For the text-containing cell, return its midpoint in [X, Y] coordinate format. 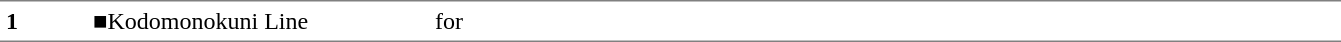
■Kodomonokuni Line [258, 21]
for [885, 21]
1 [44, 21]
